Identify which cell holds the provided text, then report its (X, Y) central coordinate. 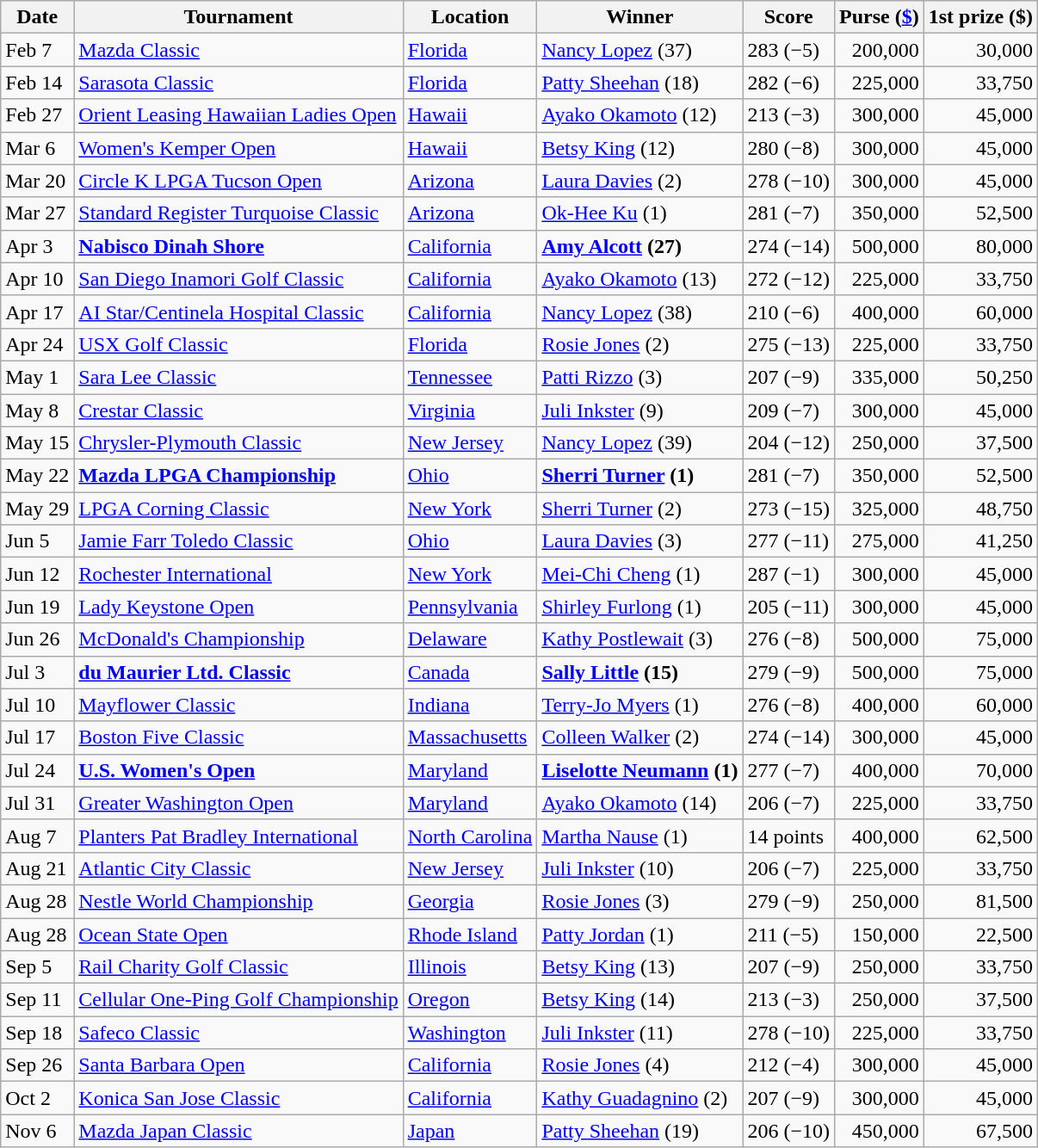
Sally Little (15) (640, 672)
Orient Leasing Hawaiian Ladies Open (238, 115)
Indiana (470, 705)
May 8 (38, 410)
205 (−11) (788, 607)
North Carolina (470, 836)
Delaware (470, 639)
Jul 17 (38, 738)
Betsy King (12) (640, 148)
Mar 27 (38, 213)
Terry-Jo Myers (1) (640, 705)
Ok-Hee Ku (1) (640, 213)
Patty Sheehan (18) (640, 83)
Ayako Okamoto (13) (640, 279)
Date (38, 17)
LPGA Corning Classic (238, 509)
Mar 20 (38, 181)
22,500 (980, 934)
Martha Nause (1) (640, 836)
Santa Barbara Open (238, 1065)
Score (788, 17)
335,000 (879, 377)
283 (−5) (788, 50)
Illinois (470, 967)
Rail Charity Golf Classic (238, 967)
48,750 (980, 509)
Washington (470, 1033)
Aug 21 (38, 868)
Feb 27 (38, 115)
Mar 6 (38, 148)
Georgia (470, 901)
Sep 11 (38, 1000)
Rhode Island (470, 934)
Konica San Jose Classic (238, 1098)
Mayflower Classic (238, 705)
Sep 26 (38, 1065)
209 (−7) (788, 410)
277 (−11) (788, 541)
Juli Inkster (9) (640, 410)
Colleen Walker (2) (640, 738)
275 (−13) (788, 344)
Mei-Chi Cheng (1) (640, 574)
150,000 (879, 934)
Apr 3 (38, 246)
Virginia (470, 410)
Kathy Guadagnino (2) (640, 1098)
50,250 (980, 377)
272 (−12) (788, 279)
Nestle World Championship (238, 901)
277 (−7) (788, 770)
Chrysler-Plymouth Classic (238, 443)
Jun 12 (38, 574)
Lady Keystone Open (238, 607)
41,250 (980, 541)
275,000 (879, 541)
Rosie Jones (2) (640, 344)
Atlantic City Classic (238, 868)
U.S. Women's Open (238, 770)
Sarasota Classic (238, 83)
Jun 26 (38, 639)
May 29 (38, 509)
67,500 (980, 1131)
Kathy Postlewait (3) (640, 639)
May 22 (38, 476)
14 points (788, 836)
Ocean State Open (238, 934)
Shirley Furlong (1) (640, 607)
Patty Jordan (1) (640, 934)
Feb 14 (38, 83)
Laura Davies (3) (640, 541)
May 1 (38, 377)
70,000 (980, 770)
Juli Inkster (10) (640, 868)
62,500 (980, 836)
Juli Inkster (11) (640, 1033)
McDonald's Championship (238, 639)
Sep 18 (38, 1033)
Mazda LPGA Championship (238, 476)
210 (−6) (788, 312)
81,500 (980, 901)
Patti Rizzo (3) (640, 377)
Apr 10 (38, 279)
Jamie Farr Toledo Classic (238, 541)
Liselotte Neumann (1) (640, 770)
Aug 7 (38, 836)
273 (−15) (788, 509)
Jul 3 (38, 672)
Ayako Okamoto (12) (640, 115)
Tennessee (470, 377)
Mazda Japan Classic (238, 1131)
Winner (640, 17)
USX Golf Classic (238, 344)
280 (−8) (788, 148)
Nov 6 (38, 1131)
287 (−1) (788, 574)
Jul 24 (38, 770)
Circle K LPGA Tucson Open (238, 181)
Jul 31 (38, 803)
Crestar Classic (238, 410)
Rosie Jones (4) (640, 1065)
200,000 (879, 50)
Laura Davies (2) (640, 181)
1st prize ($) (980, 17)
Apr 24 (38, 344)
Mazda Classic (238, 50)
Rochester International (238, 574)
Boston Five Classic (238, 738)
Rosie Jones (3) (640, 901)
San Diego Inamori Golf Classic (238, 279)
Apr 17 (38, 312)
206 (−10) (788, 1131)
Safeco Classic (238, 1033)
Standard Register Turquoise Classic (238, 213)
30,000 (980, 50)
Oregon (470, 1000)
Nancy Lopez (39) (640, 443)
Nabisco Dinah Shore (238, 246)
282 (−6) (788, 83)
Sara Lee Classic (238, 377)
204 (−12) (788, 443)
Pennsylvania (470, 607)
AI Star/Centinela Hospital Classic (238, 312)
Sherri Turner (1) (640, 476)
Patty Sheehan (19) (640, 1131)
Jun 5 (38, 541)
Women's Kemper Open (238, 148)
Ayako Okamoto (14) (640, 803)
Jul 10 (38, 705)
Tournament (238, 17)
325,000 (879, 509)
Feb 7 (38, 50)
Nancy Lopez (38) (640, 312)
212 (−4) (788, 1065)
Cellular One-Ping Golf Championship (238, 1000)
Oct 2 (38, 1098)
Canada (470, 672)
Location (470, 17)
Massachusetts (470, 738)
Betsy King (13) (640, 967)
Sep 5 (38, 967)
450,000 (879, 1131)
Planters Pat Bradley International (238, 836)
du Maurier Ltd. Classic (238, 672)
Betsy King (14) (640, 1000)
80,000 (980, 246)
Greater Washington Open (238, 803)
May 15 (38, 443)
211 (−5) (788, 934)
Nancy Lopez (37) (640, 50)
Amy Alcott (27) (640, 246)
Sherri Turner (2) (640, 509)
Jun 19 (38, 607)
Japan (470, 1131)
Purse ($) (879, 17)
